Capture the cell that displays the provided text and extract its [X, Y] central coordinate. 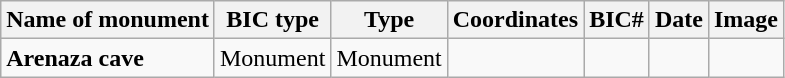
BIC type [272, 20]
Image [746, 20]
Name of monument [108, 20]
Arenaza cave [108, 58]
Coordinates [515, 20]
BIC# [617, 20]
Type [389, 20]
Date [678, 20]
